Scan for the cell matching the given text and deliver its [X, Y] coordinate at center. 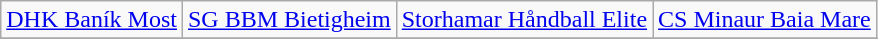
SG BBM Bietigheim [289, 20]
Storhamar Håndball Elite [524, 20]
DHK Baník Most [92, 20]
CS Minaur Baia Mare [765, 20]
